Provide the (x, y) coordinate of the cell's center where the given text is located.  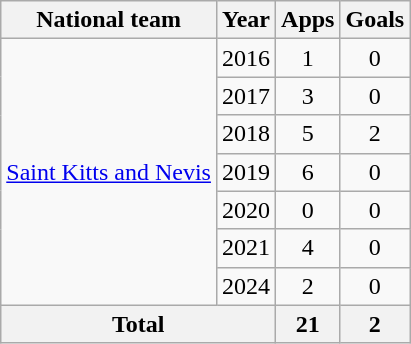
2024 (246, 286)
Goals (375, 20)
4 (308, 248)
6 (308, 172)
2016 (246, 58)
Saint Kitts and Nevis (109, 172)
Apps (308, 20)
5 (308, 134)
National team (109, 20)
2017 (246, 96)
2018 (246, 134)
2021 (246, 248)
3 (308, 96)
1 (308, 58)
21 (308, 324)
2019 (246, 172)
Total (138, 324)
2020 (246, 210)
Year (246, 20)
